Determine the (X, Y) coordinate at the center of the cell enclosing the given text.  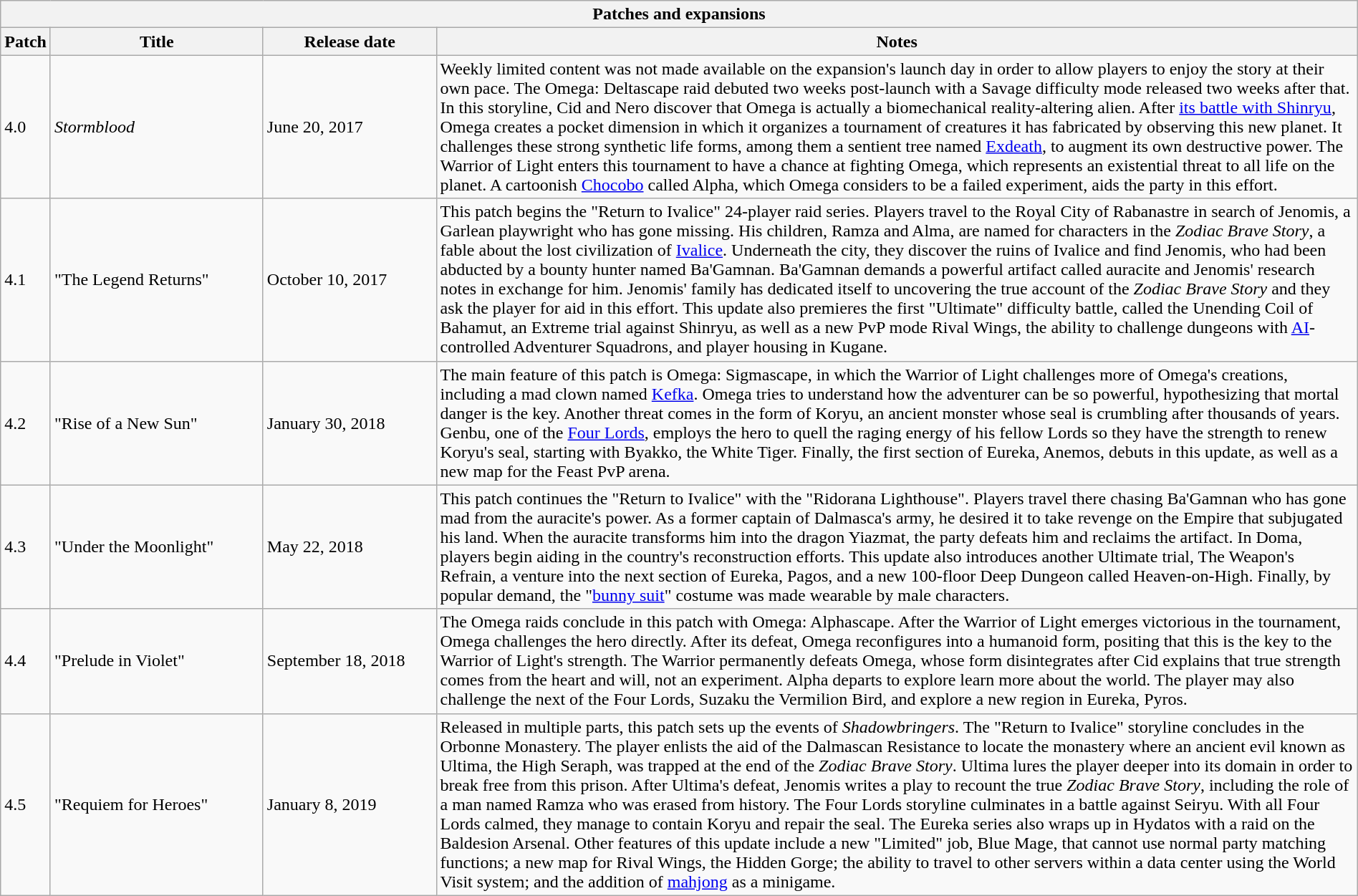
Title (156, 42)
Notes (897, 42)
Patch (26, 42)
January 8, 2019 (350, 804)
4.1 (26, 279)
May 22, 2018 (350, 547)
"Rise of a New Sun" (156, 423)
Stormblood (156, 127)
January 30, 2018 (350, 423)
4.2 (26, 423)
"The Legend Returns" (156, 279)
4.3 (26, 547)
September 18, 2018 (350, 661)
4.0 (26, 127)
Release date (350, 42)
October 10, 2017 (350, 279)
"Under the Moonlight" (156, 547)
"Requiem for Heroes" (156, 804)
4.5 (26, 804)
"Prelude in Violet" (156, 661)
4.4 (26, 661)
Patches and expansions (679, 14)
June 20, 2017 (350, 127)
